Capture the cell that displays the provided text and extract its [X, Y] central coordinate. 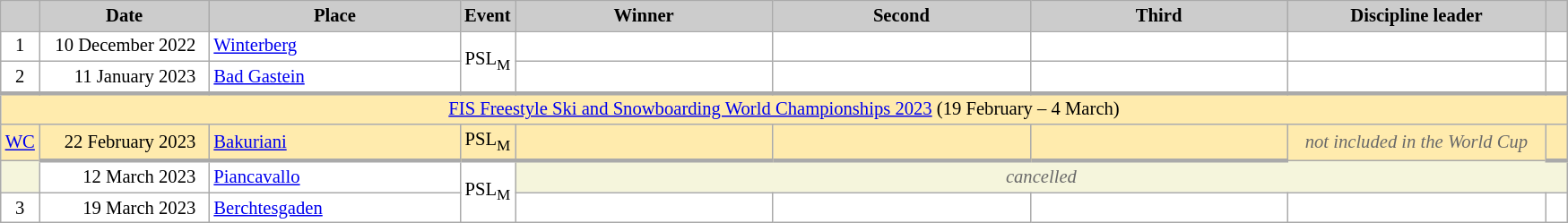
WC [20, 142]
Discipline leader [1416, 15]
Winterberg [334, 46]
Place [334, 15]
19 March 2023 [125, 208]
Bad Gastein [334, 77]
1 [20, 46]
Piancavallo [334, 176]
Second [902, 15]
22 February 2023 [125, 142]
not included in the World Cup [1416, 142]
FIS Freestyle Ski and Snowboarding World Championships 2023 (19 February – 4 March) [784, 107]
11 January 2023 [125, 77]
Date [125, 15]
cancelled [1042, 176]
Berchtesgaden [334, 208]
Winner [644, 15]
3 [20, 208]
Bakuriani [334, 142]
2 [20, 77]
Third [1158, 15]
Event [488, 15]
10 December 2022 [125, 46]
12 March 2023 [125, 176]
